Determine the [X, Y] coordinate at the center of the cell enclosing the given text.  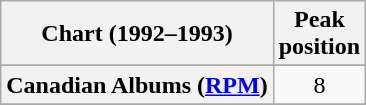
8 [319, 85]
Peakposition [319, 34]
Chart (1992–1993) [137, 34]
Canadian Albums (RPM) [137, 85]
